Pinpoint the cell where the given text exists, returning its (x, y) midpoint coordinate. 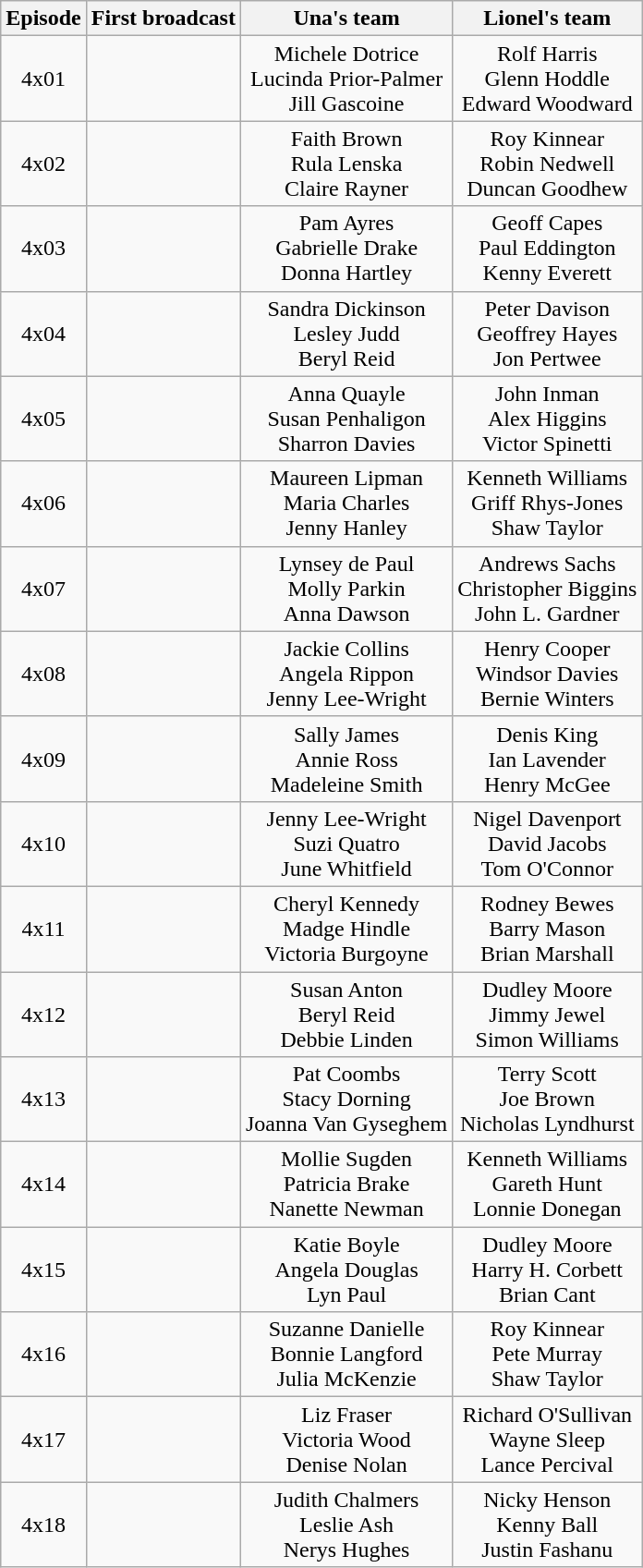
Kenneth WilliamsGareth HuntLonnie Donegan (547, 1185)
Judith ChalmersLeslie AshNerys Hughes (346, 1525)
Liz FraserVictoria WoodDenise Nolan (346, 1440)
4x10 (43, 844)
Mollie SugdenPatricia BrakeNanette Newman (346, 1185)
Henry CooperWindsor DaviesBernie Winters (547, 674)
Dudley MooreJimmy JewelSimon Williams (547, 1015)
4x08 (43, 674)
4x12 (43, 1015)
Episode (43, 18)
Jackie CollinsAngela RipponJenny Lee-Wright (346, 674)
Michele DotriceLucinda Prior-PalmerJill Gascoine (346, 79)
Andrews SachsChristopher BigginsJohn L. Gardner (547, 589)
Sally JamesAnnie RossMadeleine Smith (346, 759)
Nigel DavenportDavid JacobsTom O'Connor (547, 844)
Peter DavisonGeoffrey HayesJon Pertwee (547, 334)
Denis KingIan LavenderHenry McGee (547, 759)
John InmanAlex HigginsVictor Spinetti (547, 419)
Maureen LipmanMaria CharlesJenny Hanley (346, 504)
Pam AyresGabrielle DrakeDonna Hartley (346, 249)
4x05 (43, 419)
4x11 (43, 929)
Pat CoombsStacy DorningJoanna Van Gyseghem (346, 1100)
4x15 (43, 1270)
Roy KinnearRobin NedwellDuncan Goodhew (547, 164)
4x03 (43, 249)
Sandra DickinsonLesley JuddBeryl Reid (346, 334)
Lionel's team (547, 18)
4x13 (43, 1100)
Geoff CapesPaul EddingtonKenny Everett (547, 249)
Rodney BewesBarry MasonBrian Marshall (547, 929)
Anna QuayleSusan PenhaligonSharron Davies (346, 419)
Susan AntonBeryl ReidDebbie Linden (346, 1015)
Cheryl KennedyMadge HindleVictoria Burgoyne (346, 929)
4x14 (43, 1185)
Suzanne DanielleBonnie LangfordJulia McKenzie (346, 1355)
Jenny Lee-WrightSuzi QuatroJune Whitfield (346, 844)
Una's team (346, 18)
4x02 (43, 164)
4x16 (43, 1355)
4x06 (43, 504)
Terry ScottJoe BrownNicholas Lyndhurst (547, 1100)
4x18 (43, 1525)
Katie BoyleAngela DouglasLyn Paul (346, 1270)
Richard O'SullivanWayne SleepLance Percival (547, 1440)
Dudley MooreHarry H. CorbettBrian Cant (547, 1270)
4x07 (43, 589)
Roy KinnearPete MurrayShaw Taylor (547, 1355)
First broadcast (163, 18)
Kenneth WilliamsGriff Rhys-JonesShaw Taylor (547, 504)
Rolf HarrisGlenn HoddleEdward Woodward (547, 79)
Lynsey de PaulMolly ParkinAnna Dawson (346, 589)
Nicky HensonKenny BallJustin Fashanu (547, 1525)
4x01 (43, 79)
4x04 (43, 334)
4x09 (43, 759)
Faith BrownRula LenskaClaire Rayner (346, 164)
4x17 (43, 1440)
